Locate the cell with the specified text and output its (X, Y) center coordinate. 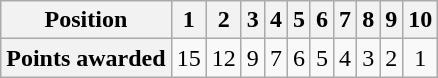
10 (420, 20)
Points awarded (86, 58)
Position (86, 20)
8 (368, 20)
15 (188, 58)
12 (224, 58)
